Return the (X, Y) coordinate for the center point of the cell that contains the specified text.  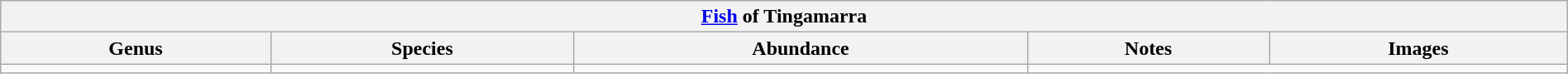
Images (1419, 48)
Notes (1148, 48)
Abundance (801, 48)
Fish of Tingamarra (784, 17)
Genus (136, 48)
Species (422, 48)
